For the text-containing cell, return its midpoint in (X, Y) coordinate format. 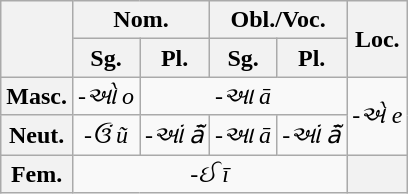
-એ e (378, 116)
Loc. (378, 39)
Masc. (37, 96)
Nom. (140, 20)
Obl./Voc. (278, 20)
-ઉં ũ (106, 135)
Neut. (37, 135)
-ઈ ī (209, 173)
-ઓ o (106, 96)
Fem. (37, 173)
